Find where the given text appears and provide that cell's center as (x, y) coordinate. 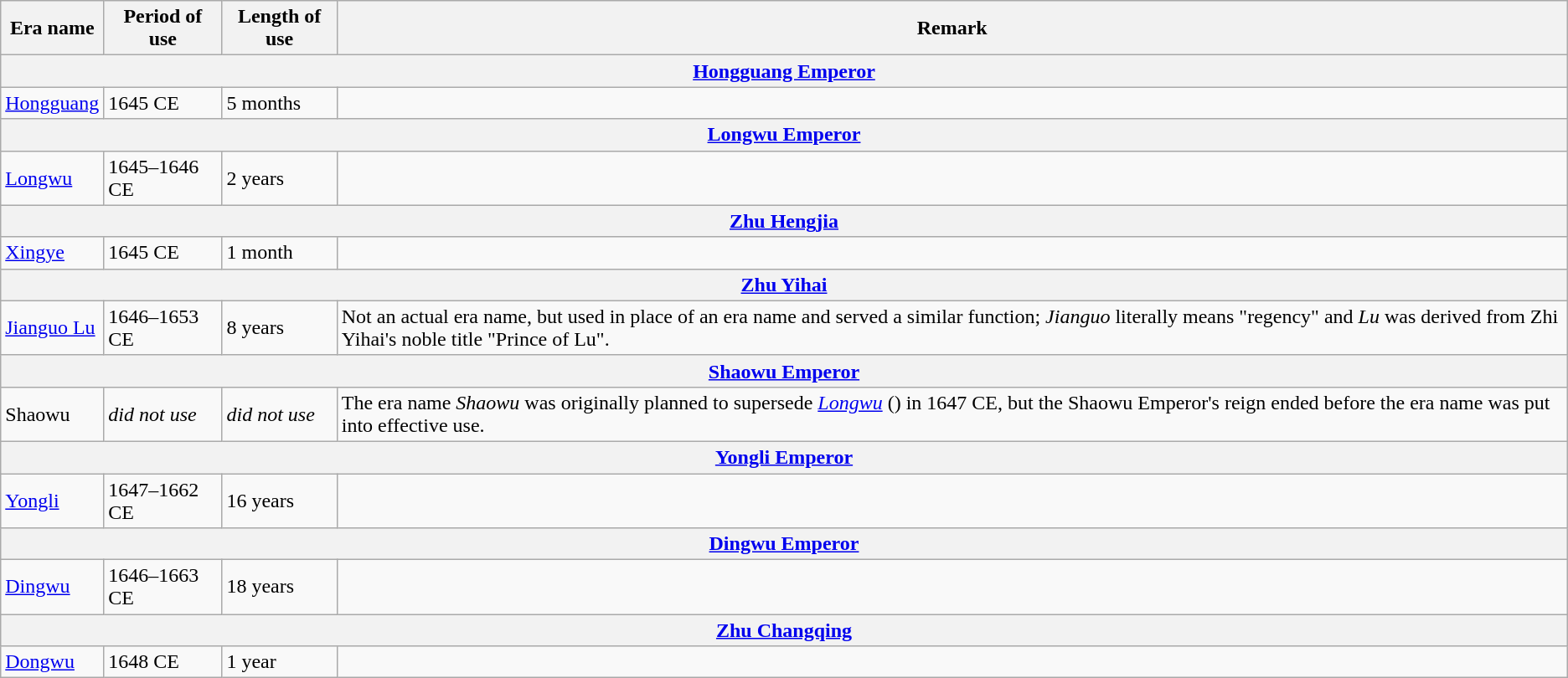
Period of use (162, 28)
1 month (280, 253)
Yongli Emperor (784, 457)
Longwu Emperor (784, 135)
Era name (52, 28)
Longwu (52, 177)
1646–1653 CE (162, 328)
Zhu Yihai (784, 285)
16 years (280, 501)
Shaowu (52, 413)
8 years (280, 328)
Remark (952, 28)
1647–1662 CE (162, 501)
Yongli (52, 501)
Shaowu Emperor (784, 371)
1646–1663 CE (162, 588)
1 year (280, 662)
Length of use (280, 28)
1648 CE (162, 662)
Dingwu (52, 588)
Hongguang (52, 103)
Zhu Changqing (784, 630)
Dingwu Emperor (784, 544)
Zhu Hengjia (784, 221)
1645–1646 CE (162, 177)
Jianguo Lu (52, 328)
Xingye (52, 253)
Hongguang Emperor (784, 71)
Dongwu (52, 662)
5 months (280, 103)
18 years (280, 588)
2 years (280, 177)
